Return (X, Y) of the center of cell containing provided text 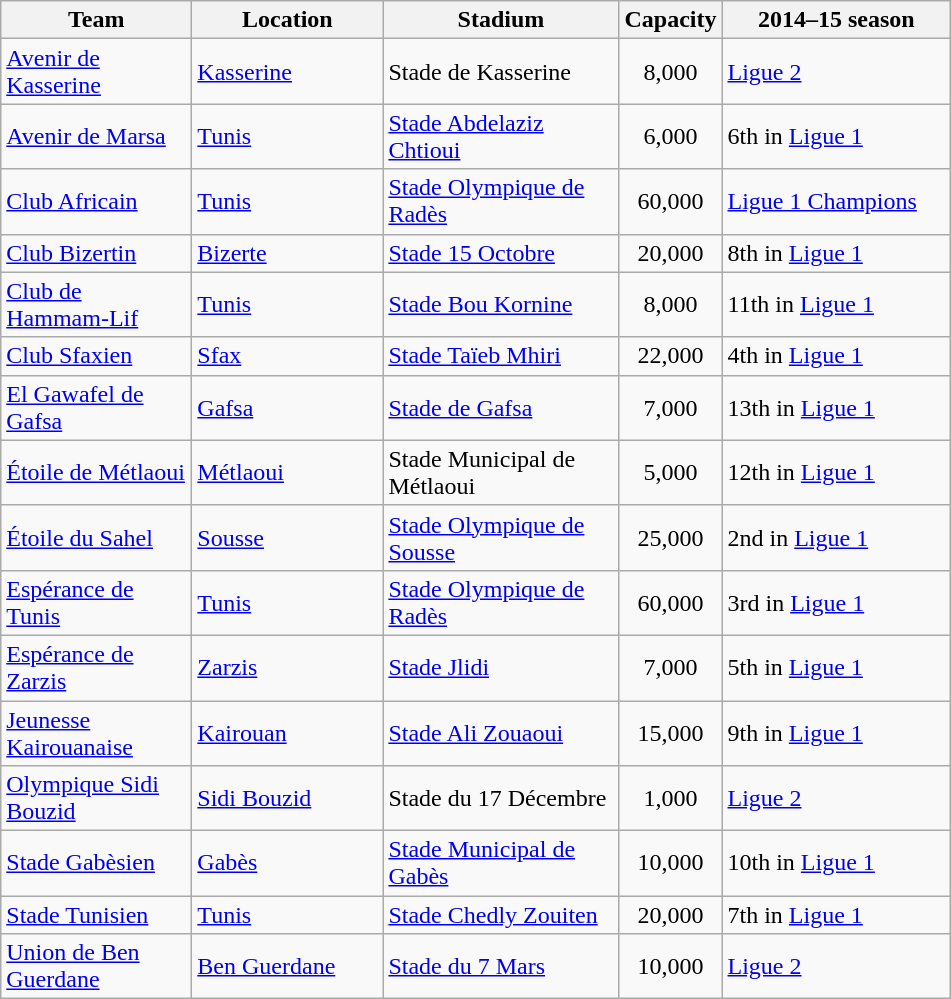
12th in Ligue 1 (836, 472)
Sfax (288, 356)
15,000 (670, 732)
Stade de Gafsa (501, 408)
6th in Ligue 1 (836, 136)
5th in Ligue 1 (836, 668)
El Gawafel de Gafsa (96, 408)
11th in Ligue 1 (836, 304)
Stade Municipal de Gabès (501, 864)
Ligue 1 Champions (836, 202)
Kairouan (288, 732)
Bizerte (288, 253)
Capacity (670, 20)
5,000 (670, 472)
Stade Ali Zouaoui (501, 732)
Avenir de Kasserine (96, 72)
Espérance de Tunis (96, 602)
Stade Jlidi (501, 668)
10th in Ligue 1 (836, 864)
Étoile du Sahel (96, 538)
Stade Chedly Zouiten (501, 915)
Sidi Bouzid (288, 798)
4th in Ligue 1 (836, 356)
3rd in Ligue 1 (836, 602)
Club Africain (96, 202)
13th in Ligue 1 (836, 408)
Stadium (501, 20)
Étoile de Métlaoui (96, 472)
Kasserine (288, 72)
7th in Ligue 1 (836, 915)
Stade Gabèsien (96, 864)
Zarzis (288, 668)
Stade de Kasserine (501, 72)
Ben Guerdane (288, 966)
9th in Ligue 1 (836, 732)
Gabès (288, 864)
Stade du 7 Mars (501, 966)
Team (96, 20)
Avenir de Marsa (96, 136)
Gafsa (288, 408)
Métlaoui (288, 472)
Olympique Sidi Bouzid (96, 798)
Stade Bou Kornine (501, 304)
Stade 15 Octobre (501, 253)
Club de Hammam-Lif (96, 304)
Sousse (288, 538)
Location (288, 20)
6,000 (670, 136)
Stade du 17 Décembre (501, 798)
Club Bizertin (96, 253)
25,000 (670, 538)
22,000 (670, 356)
Club Sfaxien (96, 356)
Espérance de Zarzis (96, 668)
1,000 (670, 798)
Jeunesse Kairouanaise (96, 732)
2014–15 season (836, 20)
8th in Ligue 1 (836, 253)
2nd in Ligue 1 (836, 538)
Stade Abdelaziz Chtioui (501, 136)
Stade Tunisien (96, 915)
Stade Municipal de Métlaoui (501, 472)
Stade Taïeb Mhiri (501, 356)
Stade Olympique de Sousse (501, 538)
Union de Ben Guerdane (96, 966)
